Locate the cell with the specified text and output its (x, y) center coordinate. 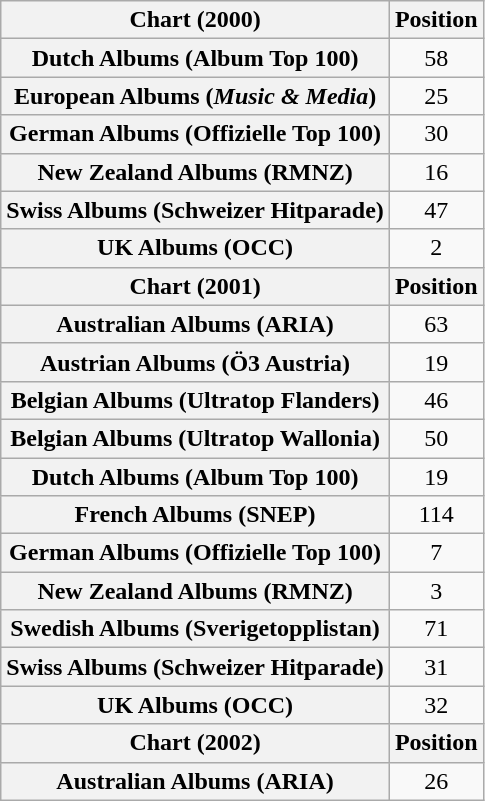
Swedish Albums (Sverigetopplistan) (196, 629)
26 (436, 781)
Austrian Albums (Ö3 Austria) (196, 362)
7 (436, 553)
Chart (2000) (196, 20)
Belgian Albums (Ultratop Flanders) (196, 400)
32 (436, 705)
25 (436, 96)
16 (436, 172)
Chart (2002) (196, 743)
30 (436, 134)
47 (436, 210)
63 (436, 324)
European Albums (Music & Media) (196, 96)
58 (436, 58)
114 (436, 515)
Belgian Albums (Ultratop Wallonia) (196, 438)
Chart (2001) (196, 286)
50 (436, 438)
71 (436, 629)
French Albums (SNEP) (196, 515)
3 (436, 591)
2 (436, 248)
31 (436, 667)
46 (436, 400)
